Pinpoint the cell where the given text exists, returning its (x, y) midpoint coordinate. 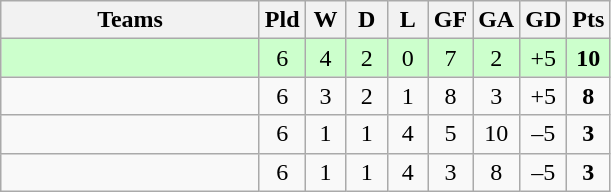
Pld (282, 20)
Pts (588, 20)
W (326, 20)
L (408, 20)
D (366, 20)
7 (450, 58)
GD (544, 20)
GF (450, 20)
GA (496, 20)
0 (408, 58)
Teams (130, 20)
5 (450, 134)
